For the text-containing cell, return its midpoint in (X, Y) coordinate format. 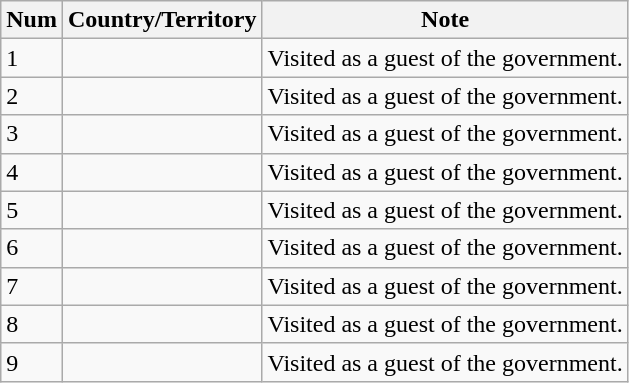
5 (32, 210)
Note (445, 20)
Num (32, 20)
Country/Territory (162, 20)
2 (32, 96)
1 (32, 58)
3 (32, 134)
4 (32, 172)
9 (32, 362)
6 (32, 248)
7 (32, 286)
8 (32, 324)
